Provide the [X, Y] coordinate of the cell's center where the given text is located.  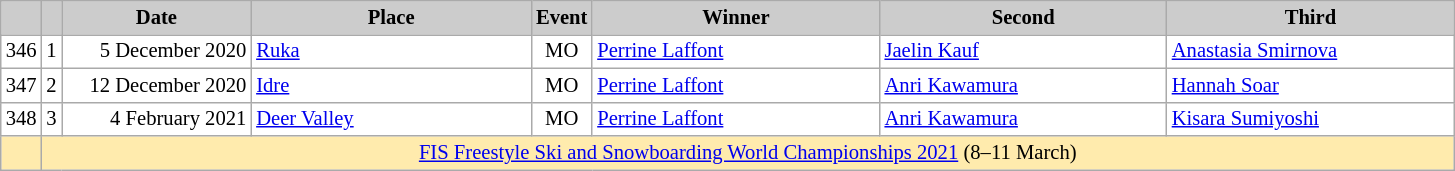
Ruka [391, 51]
5 December 2020 [157, 51]
Jaelin Kauf [1024, 51]
12 December 2020 [157, 85]
Deer Valley [391, 119]
Anastasia Smirnova [1310, 51]
347 [22, 85]
Third [1310, 17]
Event [562, 17]
346 [22, 51]
4 February 2021 [157, 119]
348 [22, 119]
Idre [391, 85]
Second [1024, 17]
2 [51, 85]
Place [391, 17]
Date [157, 17]
1 [51, 51]
Winner [736, 17]
Hannah Soar [1310, 85]
3 [51, 119]
Kisara Sumiyoshi [1310, 119]
FIS Freestyle Ski and Snowboarding World Championships 2021 (8–11 March) [748, 153]
